Search for the cell housing the specified text and yield its [x, y] center coordinate. 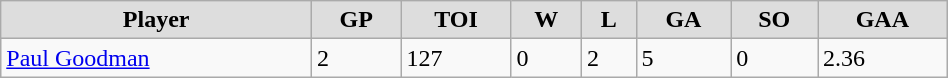
127 [456, 58]
L [609, 20]
SO [774, 20]
GAA [883, 20]
TOI [456, 20]
5 [684, 58]
Paul Goodman [156, 58]
W [546, 20]
2.36 [883, 58]
GA [684, 20]
GP [356, 20]
Player [156, 20]
